Search for the cell housing the specified text and yield its [x, y] center coordinate. 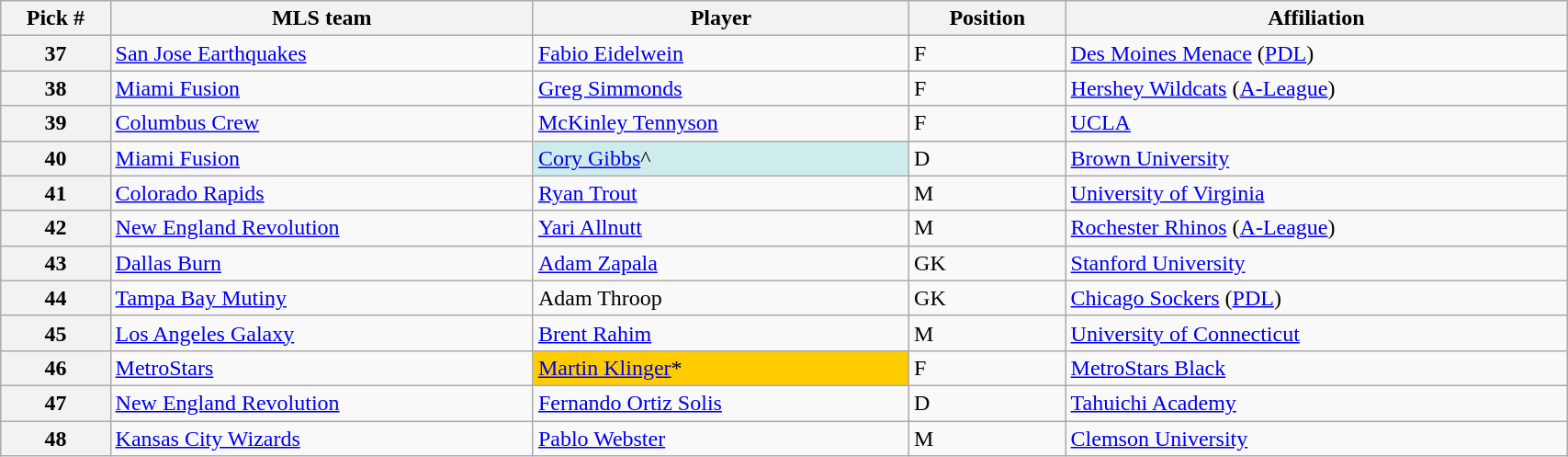
41 [55, 193]
Martin Klinger* [720, 368]
Tampa Bay Mutiny [321, 298]
Columbus Crew [321, 123]
44 [55, 298]
Los Angeles Galaxy [321, 333]
Ryan Trout [720, 193]
Dallas Burn [321, 263]
Yari Allnutt [720, 228]
37 [55, 53]
Stanford University [1316, 263]
Brown University [1316, 158]
Greg Simmonds [720, 88]
Hershey Wildcats (A-League) [1316, 88]
Adam Zapala [720, 263]
Adam Throop [720, 298]
38 [55, 88]
47 [55, 403]
Kansas City Wizards [321, 439]
McKinley Tennyson [720, 123]
39 [55, 123]
Colorado Rapids [321, 193]
Fabio Eidelwein [720, 53]
Clemson University [1316, 439]
48 [55, 439]
MetroStars [321, 368]
MetroStars Black [1316, 368]
43 [55, 263]
40 [55, 158]
University of Connecticut [1316, 333]
Brent Rahim [720, 333]
46 [55, 368]
Cory Gibbs^ [720, 158]
Chicago Sockers (PDL) [1316, 298]
University of Virginia [1316, 193]
Tahuichi Academy [1316, 403]
UCLA [1316, 123]
Player [720, 18]
Des Moines Menace (PDL) [1316, 53]
Rochester Rhinos (A-League) [1316, 228]
San Jose Earthquakes [321, 53]
Affiliation [1316, 18]
45 [55, 333]
Pick # [55, 18]
42 [55, 228]
Position [987, 18]
Pablo Webster [720, 439]
MLS team [321, 18]
Fernando Ortiz Solis [720, 403]
